Return the [x, y] coordinate for the center point of the cell that contains the specified text.  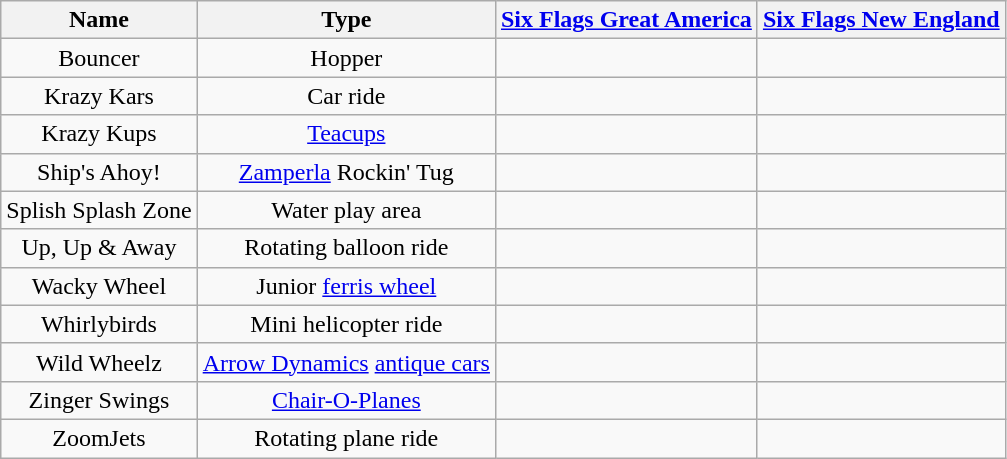
Junior ferris wheel [346, 286]
Ship's Ahoy! [99, 172]
Bouncer [99, 58]
Zamperla Rockin' Tug [346, 172]
Rotating balloon ride [346, 248]
Name [99, 20]
Car ride [346, 96]
Six Flags Great America [626, 20]
Rotating plane ride [346, 438]
Up, Up & Away [99, 248]
Mini helicopter ride [346, 324]
Wacky Wheel [99, 286]
Krazy Kars [99, 96]
ZoomJets [99, 438]
Chair-O-Planes [346, 400]
Wild Wheelz [99, 362]
Type [346, 20]
Arrow Dynamics antique cars [346, 362]
Hopper [346, 58]
Krazy Kups [99, 134]
Whirlybirds [99, 324]
Teacups [346, 134]
Six Flags New England [881, 20]
Zinger Swings [99, 400]
Water play area [346, 210]
Splish Splash Zone [99, 210]
